Search for the cell housing the specified text and yield its [x, y] center coordinate. 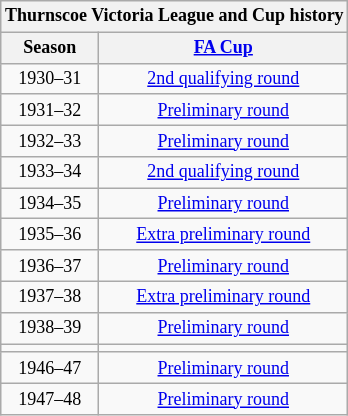
1946–47 [50, 368]
FA Cup [224, 48]
1935–36 [50, 234]
Thurnscoe Victoria League and Cup history [174, 16]
1938–39 [50, 328]
1934–35 [50, 204]
1933–34 [50, 172]
1931–32 [50, 110]
Season [50, 48]
1947–48 [50, 398]
1937–38 [50, 296]
1936–37 [50, 266]
1932–33 [50, 140]
1930–31 [50, 78]
